Determine the [X, Y] coordinate at the center of the cell enclosing the given text.  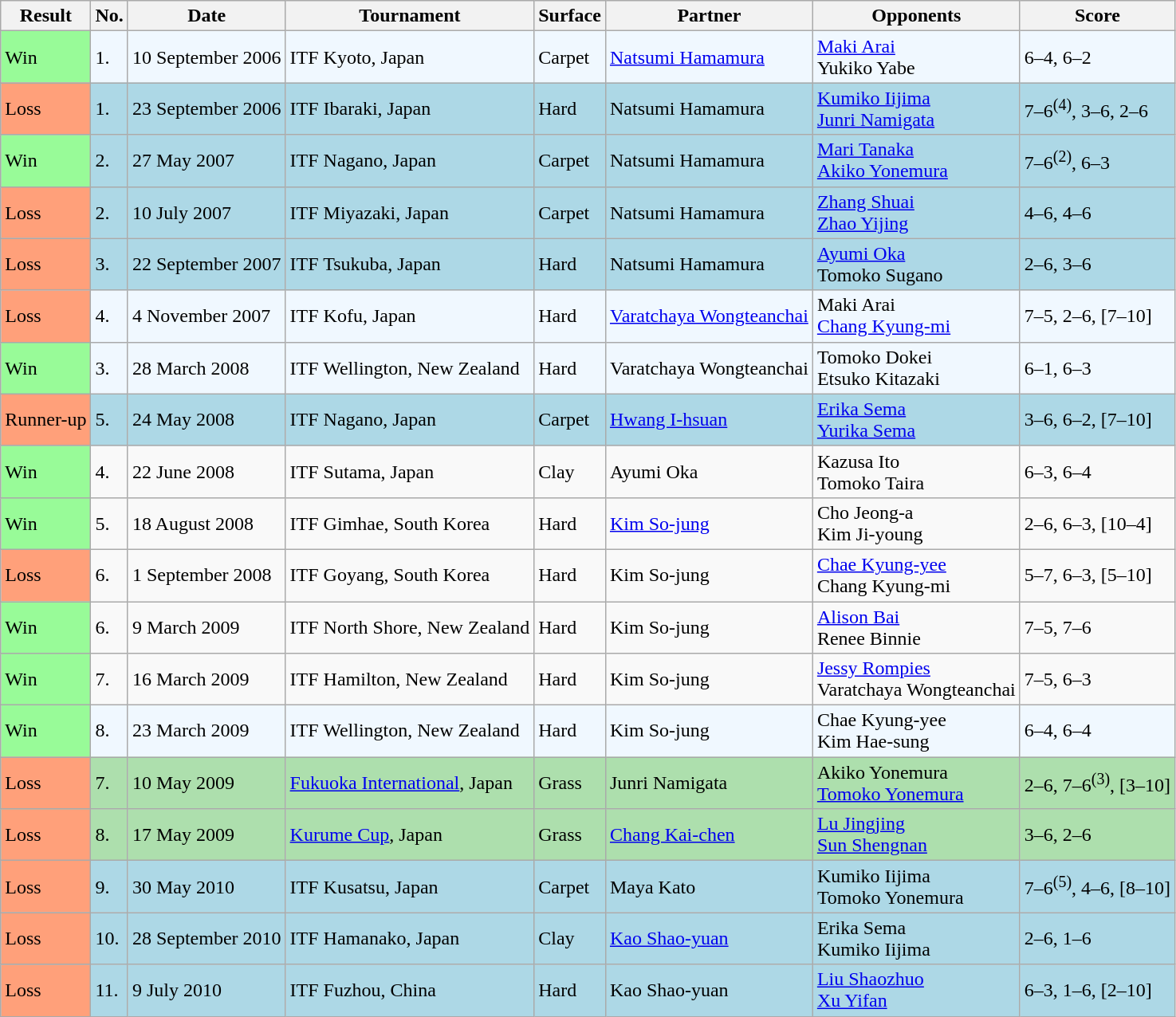
Opponents [916, 16]
Kumiko Iijima Tomoko Yonemura [916, 886]
Fukuoka International, Japan [410, 783]
Mari Tanaka Akiko Yonemura [916, 161]
7–6(4), 3–6, 2–6 [1097, 108]
Surface [570, 16]
ITF Sutama, Japan [410, 472]
Junri Namigata [709, 783]
6–3, 1–6, [2–10] [1097, 990]
ITF Goyang, South Korea [410, 575]
9. [109, 886]
28 September 2010 [206, 939]
Ayumi Oka Tomoko Sugano [916, 265]
9 July 2010 [206, 990]
Hwang I-hsuan [709, 419]
ITF Hamilton, New Zealand [410, 679]
Chae Kyung-yee Chang Kyung-mi [916, 575]
Maya Kato [709, 886]
ITF Gimhae, South Korea [410, 523]
6–1, 6–3 [1097, 368]
Chang Kai-chen [709, 835]
22 June 2008 [206, 472]
Zhang Shuai Zhao Yijing [916, 212]
Akiko Yonemura Tomoko Yonemura [916, 783]
Maki Arai Yukiko Yabe [916, 57]
ITF Kusatsu, Japan [410, 886]
6–4, 6–4 [1097, 732]
10 July 2007 [206, 212]
Erika Sema Yurika Sema [916, 419]
6–3, 6–4 [1097, 472]
10. [109, 939]
2–6, 7–6(3), [3–10] [1097, 783]
ITF Kyoto, Japan [410, 57]
11. [109, 990]
Tomoko Dokei Etsuko Kitazaki [916, 368]
7–5, 2–6, [7–10] [1097, 316]
17 May 2009 [206, 835]
3–6, 2–6 [1097, 835]
6–4, 6–2 [1097, 57]
Tournament [410, 16]
ITF Fuzhou, China [410, 990]
30 May 2010 [206, 886]
3–6, 6–2, [7–10] [1097, 419]
ITF Miyazaki, Japan [410, 212]
Result [46, 16]
ITF Kofu, Japan [410, 316]
Kazusa Ito Tomoko Taira [916, 472]
ITF North Shore, New Zealand [410, 626]
Kumiko Iijima Junri Namigata [916, 108]
7–5, 7–6 [1097, 626]
10 September 2006 [206, 57]
4–6, 4–6 [1097, 212]
Chae Kyung-yee Kim Hae-sung [916, 732]
10 May 2009 [206, 783]
7–6(2), 6–3 [1097, 161]
22 September 2007 [206, 265]
4 November 2007 [206, 316]
7–5, 6–3 [1097, 679]
Partner [709, 16]
28 March 2008 [206, 368]
Liu Shaozhuo Xu Yifan [916, 990]
Kurume Cup, Japan [410, 835]
23 March 2009 [206, 732]
2–6, 6–3, [10–4] [1097, 523]
Cho Jeong-a Kim Ji-young [916, 523]
ITF Hamanako, Japan [410, 939]
Alison Bai Renee Binnie [916, 626]
9 March 2009 [206, 626]
ITF Ibaraki, Japan [410, 108]
23 September 2006 [206, 108]
18 August 2008 [206, 523]
2–6, 1–6 [1097, 939]
Lu Jingjing Sun Shengnan [916, 835]
27 May 2007 [206, 161]
Maki Arai Chang Kyung-mi [916, 316]
5–7, 6–3, [5–10] [1097, 575]
Jessy Rompies Varatchaya Wongteanchai [916, 679]
Runner-up [46, 419]
Date [206, 16]
Score [1097, 16]
Ayumi Oka [709, 472]
No. [109, 16]
24 May 2008 [206, 419]
1 September 2008 [206, 575]
16 March 2009 [206, 679]
7–6(5), 4–6, [8–10] [1097, 886]
ITF Tsukuba, Japan [410, 265]
Erika Sema Kumiko Iijima [916, 939]
2–6, 3–6 [1097, 265]
